Output the [X, Y] coordinate of the center of the cell containing the given text.  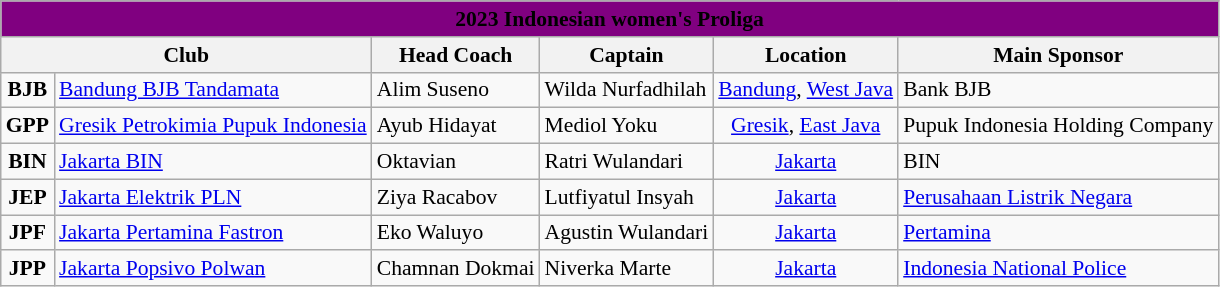
Ratri Wulandari [627, 162]
Chamnan Dokmai [456, 269]
Pertamina [1058, 233]
Jakarta Elektrik PLN [213, 197]
Lutfiyatul Insyah [627, 197]
2023 Indonesian women's Proliga [610, 19]
Gresik Petrokimia Pupuk Indonesia [213, 126]
Indonesia National Police [1058, 269]
Ziya Racabov [456, 197]
Main Sponsor [1058, 55]
JEP [28, 197]
Gresik, East Java [806, 126]
Bank BJB [1058, 90]
Wilda Nurfadhilah [627, 90]
Pupuk Indonesia Holding Company [1058, 126]
JPF [28, 233]
Perusahaan Listrik Negara [1058, 197]
Agustin Wulandari [627, 233]
Location [806, 55]
JPP [28, 269]
Mediol Yoku [627, 126]
Alim Suseno [456, 90]
Club [186, 55]
Jakarta Popsivo Polwan [213, 269]
Jakarta Pertamina Fastron [213, 233]
Eko Waluyo [456, 233]
Head Coach [456, 55]
Captain [627, 55]
Ayub Hidayat [456, 126]
Jakarta BIN [213, 162]
Oktavian [456, 162]
Bandung, West Java [806, 90]
Bandung BJB Tandamata [213, 90]
Niverka Marte [627, 269]
GPP [28, 126]
BJB [28, 90]
